Extract the [x, y] coordinate from the center of the cell holding the provided text.  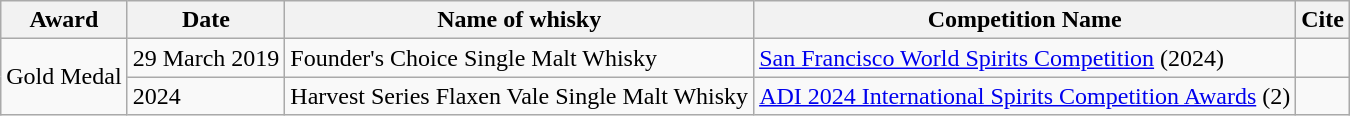
Award [64, 20]
2024 [206, 96]
San Francisco World Spirits Competition (2024) [1025, 58]
29 March 2019 [206, 58]
Competition Name [1025, 20]
Date [206, 20]
Harvest Series Flaxen Vale Single Malt Whisky [520, 96]
Cite [1323, 20]
Name of whisky [520, 20]
ADI 2024 International Spirits Competition Awards (2) [1025, 96]
Founder's Choice Single Malt Whisky [520, 58]
Gold Medal [64, 77]
